Provide the [X, Y] coordinate of the cell's center where the given text is located.  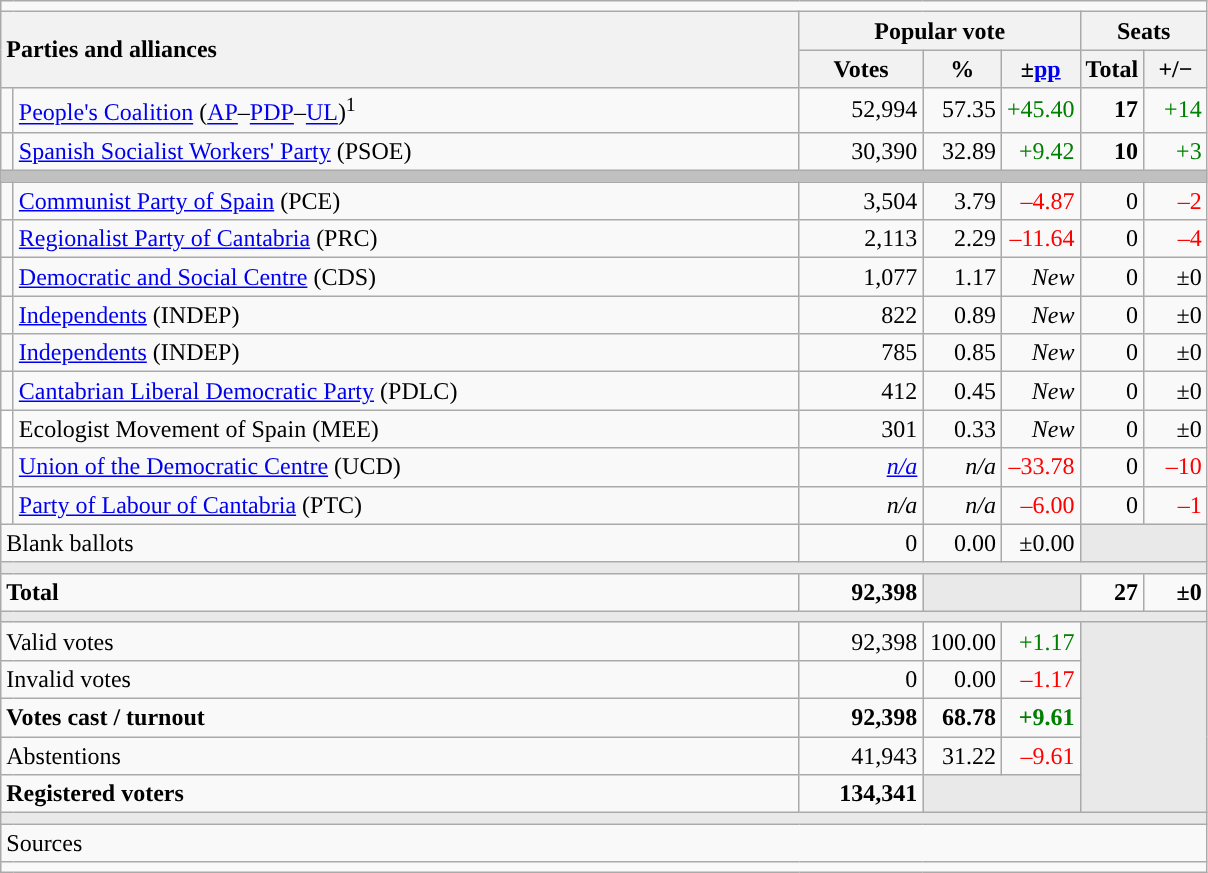
785 [861, 353]
Spanish Socialist Workers' Party (PSOE) [406, 151]
% [962, 69]
Party of Labour of Cantabria (PTC) [406, 505]
32.89 [962, 151]
822 [861, 315]
–10 [1176, 467]
±0.00 [1040, 543]
People's Coalition (AP–PDP–UL)1 [406, 110]
Parties and alliances [400, 50]
Cantabrian Liberal Democratic Party (PDLC) [406, 391]
Registered voters [400, 794]
2,113 [861, 239]
+14 [1176, 110]
Democratic and Social Centre (CDS) [406, 277]
–11.64 [1040, 239]
134,341 [861, 794]
2.29 [962, 239]
27 [1112, 592]
0.45 [962, 391]
–33.78 [1040, 467]
412 [861, 391]
Votes cast / turnout [400, 718]
3.79 [962, 201]
+9.42 [1040, 151]
Valid votes [400, 641]
Ecologist Movement of Spain (MEE) [406, 429]
Votes [861, 69]
–1.17 [1040, 679]
10 [1112, 151]
0.33 [962, 429]
–2 [1176, 201]
1.17 [962, 277]
31.22 [962, 756]
Communist Party of Spain (PCE) [406, 201]
0.85 [962, 353]
Union of the Democratic Centre (UCD) [406, 467]
±pp [1040, 69]
–4 [1176, 239]
Regionalist Party of Cantabria (PRC) [406, 239]
57.35 [962, 110]
+45.40 [1040, 110]
41,943 [861, 756]
–1 [1176, 505]
100.00 [962, 641]
52,994 [861, 110]
+/− [1176, 69]
68.78 [962, 718]
Abstentions [400, 756]
Invalid votes [400, 679]
301 [861, 429]
0.89 [962, 315]
–6.00 [1040, 505]
30,390 [861, 151]
1,077 [861, 277]
+9.61 [1040, 718]
Sources [604, 843]
+3 [1176, 151]
–4.87 [1040, 201]
–9.61 [1040, 756]
+1.17 [1040, 641]
Blank ballots [400, 543]
17 [1112, 110]
Seats [1144, 31]
Popular vote [940, 31]
3,504 [861, 201]
